Find where the given text appears and provide that cell's center as (X, Y) coordinate. 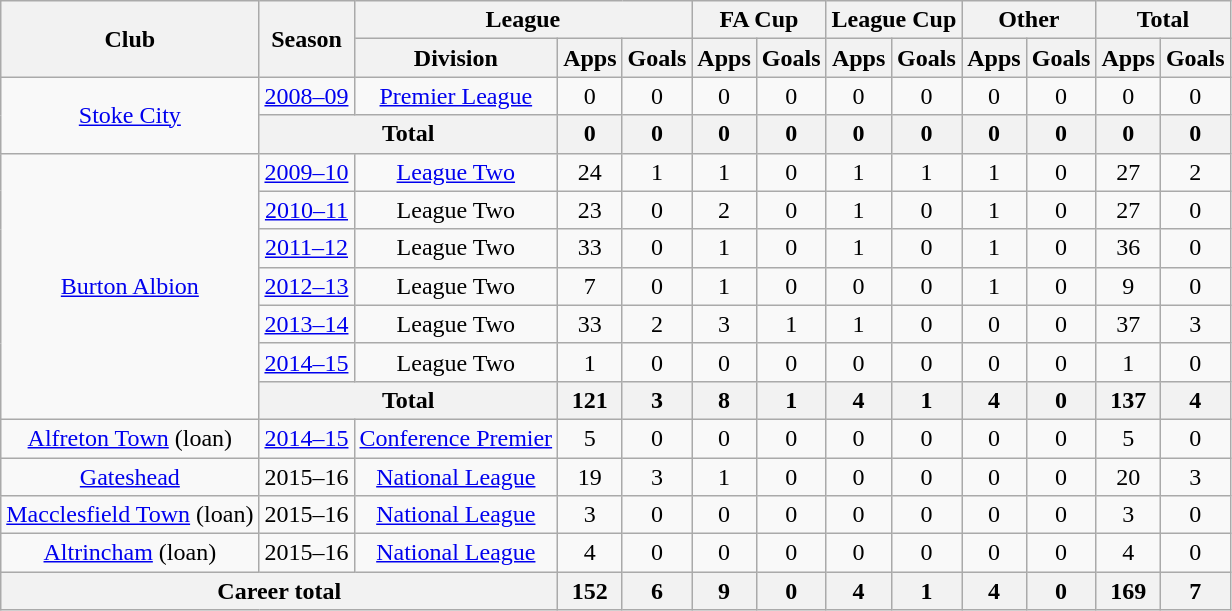
24 (590, 172)
Macclesfield Town (loan) (130, 515)
Altrincham (loan) (130, 553)
6 (657, 591)
2008–09 (306, 96)
2013–14 (306, 324)
Gateshead (130, 477)
League (523, 20)
169 (1128, 591)
Burton Albion (130, 286)
137 (1128, 400)
FA Cup (759, 20)
20 (1128, 477)
Division (456, 58)
Other (1029, 20)
19 (590, 477)
Conference Premier (456, 438)
Season (306, 39)
2011–12 (306, 248)
2009–10 (306, 172)
Club (130, 39)
Career total (280, 591)
152 (590, 591)
League Cup (894, 20)
Alfreton Town (loan) (130, 438)
Premier League (456, 96)
2010–11 (306, 210)
2012–13 (306, 286)
8 (724, 400)
121 (590, 400)
36 (1128, 248)
23 (590, 210)
Stoke City (130, 115)
37 (1128, 324)
